Return (X, Y) of the center of cell containing provided text 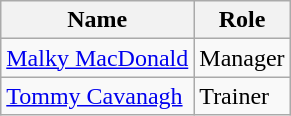
Trainer (242, 96)
Manager (242, 58)
Role (242, 20)
Name (98, 20)
Tommy Cavanagh (98, 96)
Malky MacDonald (98, 58)
